Provide the (x, y) coordinate of the cell's center where the given text is located.  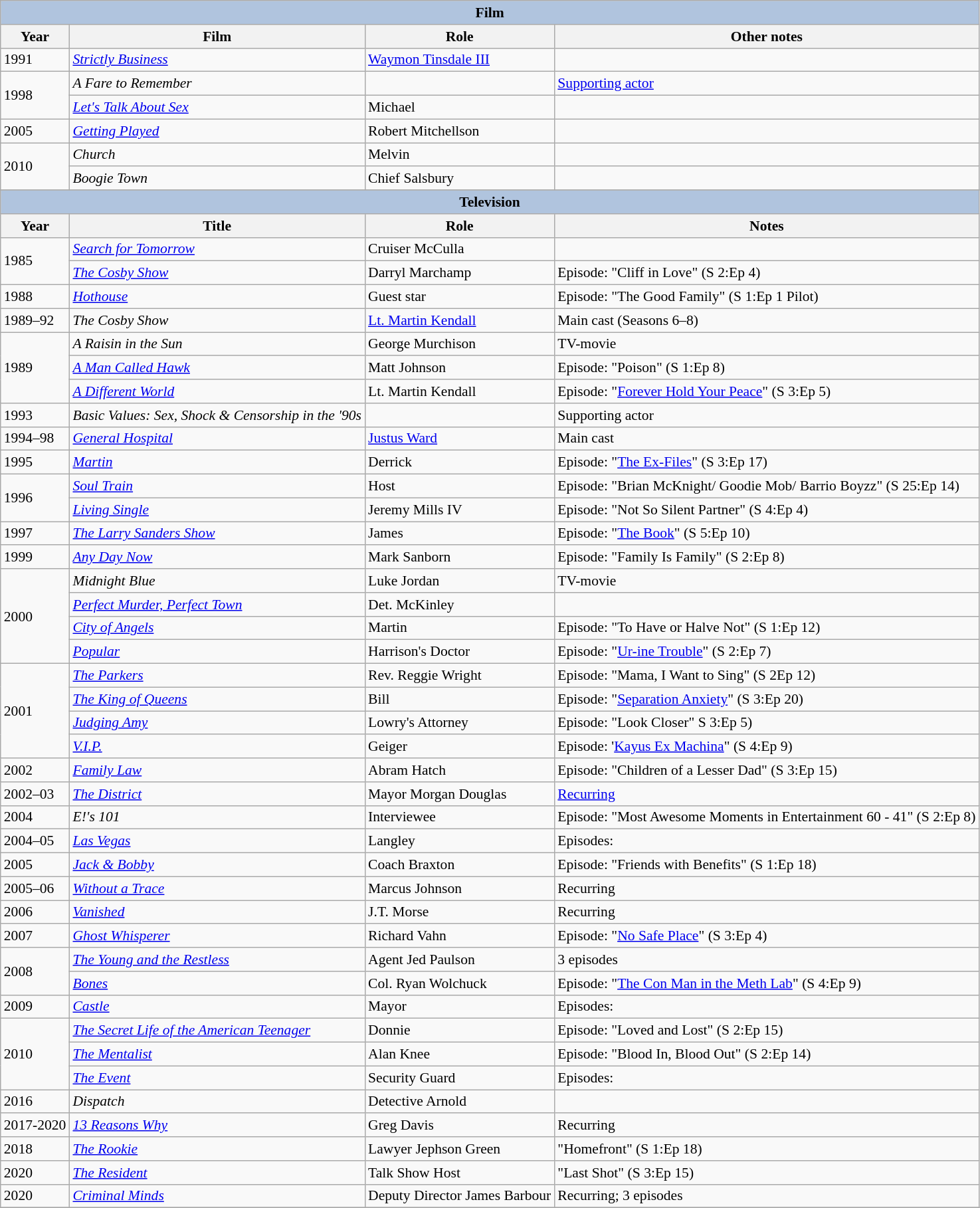
City of Angels (217, 628)
Langley (460, 841)
Harrison's Doctor (460, 652)
Col. Ryan Wolchuck (460, 983)
Cruiser McCulla (460, 249)
Other notes (767, 37)
Midnight Blue (217, 581)
Darryl Marchamp (460, 273)
2017-2020 (35, 1126)
Det. McKinley (460, 605)
The Secret Life of the American Teenager (217, 1031)
1993 (35, 415)
Let's Talk About Sex (217, 108)
1997 (35, 534)
2004 (35, 817)
Family Law (217, 770)
1985 (35, 260)
1996 (35, 498)
Episode: "Forever Hold Your Peace" (S 3:Ep 5) (767, 391)
13 Reasons Why (217, 1126)
1989–92 (35, 320)
Episode: "Ur-ine Trouble" (S 2:Ep 7) (767, 652)
A Raisin in the Sun (217, 344)
1988 (35, 297)
Getting Played (217, 131)
Episode: 'Kayus Ex Machina" (S 4:Ep 9) (767, 747)
A Man Called Hawk (217, 368)
Mayor (460, 1007)
The Mentalist (217, 1055)
The Event (217, 1078)
Recurring; 3 episodes (767, 1196)
Ghost Whisperer (217, 936)
Lowry's Attorney (460, 723)
1994–98 (35, 439)
Mayor Morgan Douglas (460, 794)
Criminal Minds (217, 1196)
Lawyer Jephson Green (460, 1149)
2018 (35, 1149)
Living Single (217, 510)
Episode: "Children of a Lesser Dad" (S 3:Ep 15) (767, 770)
Guest star (460, 297)
Vanished (217, 912)
The Young and the Restless (217, 959)
Episode: "The Good Family" (S 1:Ep 1 Pilot) (767, 297)
Without a Trace (217, 888)
Interviewee (460, 817)
Episode: "Look Closer" S 3:Ep 5) (767, 723)
Perfect Murder, Perfect Town (217, 605)
Basic Values: Sex, Shock & Censorship in the '90s (217, 415)
A Different World (217, 391)
Title (217, 226)
The Larry Sanders Show (217, 534)
Episode: "To Have or Halve Not" (S 1:Ep 12) (767, 628)
2002 (35, 770)
Episode: "Family Is Family" (S 2:Ep 8) (767, 557)
Matt Johnson (460, 368)
Episode: "Most Awesome Moments in Entertainment 60 - 41" (S 2:Ep 8) (767, 817)
Episode: "Poison" (S 1:Ep 8) (767, 368)
Dispatch (217, 1102)
Detective Arnold (460, 1102)
2007 (35, 936)
2002–03 (35, 794)
Coach Braxton (460, 865)
Greg Davis (460, 1126)
2009 (35, 1007)
A Fare to Remember (217, 84)
V.I.P. (217, 747)
George Murchison (460, 344)
Search for Tomorrow (217, 249)
2004–05 (35, 841)
Episode: "Brian McKnight/ Goodie Mob/ Barrio Boyzz" (S 25:Ep 14) (767, 486)
Notes (767, 226)
Episode: "Not So Silent Partner" (S 4:Ep 4) (767, 510)
Hothouse (217, 297)
Soul Train (217, 486)
Castle (217, 1007)
General Hospital (217, 439)
Richard Vahn (460, 936)
Robert Mitchellson (460, 131)
1999 (35, 557)
Melvin (460, 155)
Rev. Reggie Wright (460, 676)
2001 (35, 711)
Episode: "No Safe Place" (S 3:Ep 4) (767, 936)
1998 (35, 96)
Episode: "Loved and Lost" (S 2:Ep 15) (767, 1031)
1995 (35, 462)
2000 (35, 616)
Television (490, 202)
"Homefront" (S 1:Ep 18) (767, 1149)
Chief Salsbury (460, 179)
Church (217, 155)
Talk Show Host (460, 1173)
Episode: "Mama, I Want to Sing" (S 2Ep 12) (767, 676)
Mark Sanborn (460, 557)
Marcus Johnson (460, 888)
Luke Jordan (460, 581)
Popular (217, 652)
Geiger (460, 747)
2005–06 (35, 888)
James (460, 534)
Derrick (460, 462)
2008 (35, 971)
2006 (35, 912)
"Last Shot" (S 3:Ep 15) (767, 1173)
Justus Ward (460, 439)
The Parkers (217, 676)
Episode: "The Book" (S 5:Ep 10) (767, 534)
Host (460, 486)
Strictly Business (217, 60)
Episode: "Friends with Benefits" (S 1:Ep 18) (767, 865)
Agent Jed Paulson (460, 959)
Episode: "Blood In, Blood Out" (S 2:Ep 14) (767, 1055)
Alan Knee (460, 1055)
Donnie (460, 1031)
Abram Hatch (460, 770)
3 episodes (767, 959)
The King of Queens (217, 699)
Security Guard (460, 1078)
Deputy Director James Barbour (460, 1196)
Main cast (Seasons 6–8) (767, 320)
Judging Amy (217, 723)
Bones (217, 983)
Episode: "Cliff in Love" (S 2:Ep 4) (767, 273)
J.T. Morse (460, 912)
Episode: "The Con Man in the Meth Lab" (S 4:Ep 9) (767, 983)
1991 (35, 60)
Michael (460, 108)
1989 (35, 368)
The Resident (217, 1173)
Bill (460, 699)
Main cast (767, 439)
Jeremy Mills IV (460, 510)
Jack & Bobby (217, 865)
2016 (35, 1102)
Boogie Town (217, 179)
Episode: "Separation Anxiety" (S 3:Ep 20) (767, 699)
Episode: "The Ex-Files" (S 3:Ep 17) (767, 462)
Any Day Now (217, 557)
Waymon Tinsdale III (460, 60)
The District (217, 794)
The Rookie (217, 1149)
Las Vegas (217, 841)
E!'s 101 (217, 817)
